Provide the (x, y) coordinate of the cell's center where the given text is located.  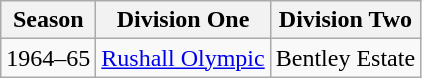
Season (48, 20)
Bentley Estate (345, 58)
Rushall Olympic (183, 58)
Division One (183, 20)
Division Two (345, 20)
1964–65 (48, 58)
